Detect which cell encompasses the target text, then output its (x, y) center coordinate. 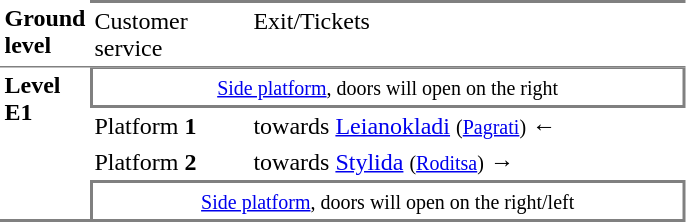
Ground level (45, 34)
Platform 2 (170, 162)
Customer service (170, 34)
LevelΕ1 (45, 145)
towards Stylida (Roditsa) → (467, 162)
towards Leianokladi (Pagrati) ← (467, 126)
Exit/Tickets (467, 34)
Side platform, doors will open on the right (388, 88)
Platform 1 (170, 126)
Side platform, doors will open on the right/left (388, 201)
